Detect which cell encompasses the target text, then output its (X, Y) center coordinate. 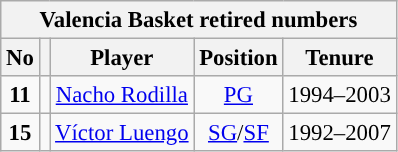
15 (20, 133)
SG/SF (238, 133)
11 (20, 95)
Player (122, 58)
Tenure (340, 58)
Valencia Basket retired numbers (198, 20)
PG (238, 95)
Nacho Rodilla (122, 95)
1992–2007 (340, 133)
Víctor Luengo (122, 133)
No (20, 58)
1994–2003 (340, 95)
Position (238, 58)
